Determine the (x, y) coordinate at the center of the cell enclosing the given text.  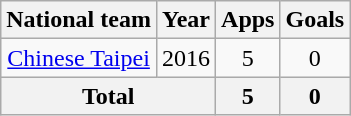
Chinese Taipei (79, 58)
Year (186, 20)
2016 (186, 58)
Goals (315, 20)
Total (108, 96)
National team (79, 20)
Apps (248, 20)
